Scan for the cell matching the given text and deliver its (X, Y) coordinate at center. 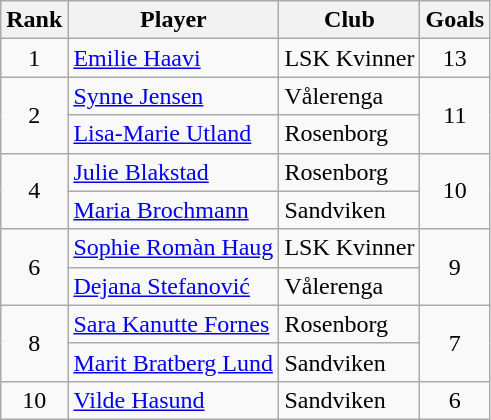
1 (34, 58)
8 (34, 343)
Lisa-Marie Utland (174, 134)
Marit Bratberg Lund (174, 362)
Club (350, 20)
Sara Kanutte Fornes (174, 324)
13 (455, 58)
Rank (34, 20)
Synne Jensen (174, 96)
Player (174, 20)
Emilie Haavi (174, 58)
7 (455, 343)
Maria Brochmann (174, 210)
Sophie Romàn Haug (174, 248)
Goals (455, 20)
2 (34, 115)
9 (455, 267)
Dejana Stefanović (174, 286)
Julie Blakstad (174, 172)
11 (455, 115)
Vilde Hasund (174, 400)
4 (34, 191)
